Find where the given text appears and provide that cell's center as (X, Y) coordinate. 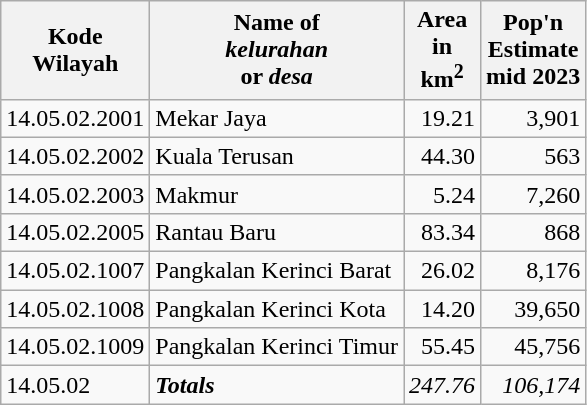
Kuala Terusan (277, 156)
55.45 (442, 347)
14.05.02.2005 (76, 232)
868 (534, 232)
Pangkalan Kerinci Barat (277, 271)
Pangkalan Kerinci Kota (277, 309)
19.21 (442, 118)
Pangkalan Kerinci Timur (277, 347)
Name of kelurahan or desa (277, 50)
83.34 (442, 232)
14.05.02 (76, 385)
Rantau Baru (277, 232)
14.20 (442, 309)
14.05.02.1007 (76, 271)
563 (534, 156)
14.05.02.1008 (76, 309)
44.30 (442, 156)
5.24 (442, 194)
14.05.02.2002 (76, 156)
14.05.02.2001 (76, 118)
Mekar Jaya (277, 118)
Pop'nEstimatemid 2023 (534, 50)
Area in km2 (442, 50)
45,756 (534, 347)
26.02 (442, 271)
247.76 (442, 385)
106,174 (534, 385)
Totals (277, 385)
8,176 (534, 271)
7,260 (534, 194)
3,901 (534, 118)
Makmur (277, 194)
14.05.02.2003 (76, 194)
14.05.02.1009 (76, 347)
39,650 (534, 309)
KodeWilayah (76, 50)
